Capture the cell that displays the provided text and extract its [x, y] central coordinate. 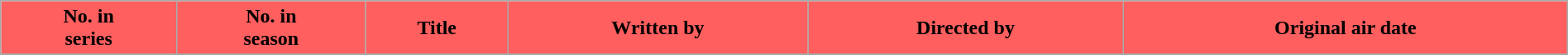
No. inseason [271, 28]
Original air date [1345, 28]
Title [437, 28]
Written by [657, 28]
No. inseries [89, 28]
Directed by [966, 28]
